For the text-containing cell, return its midpoint in (X, Y) coordinate format. 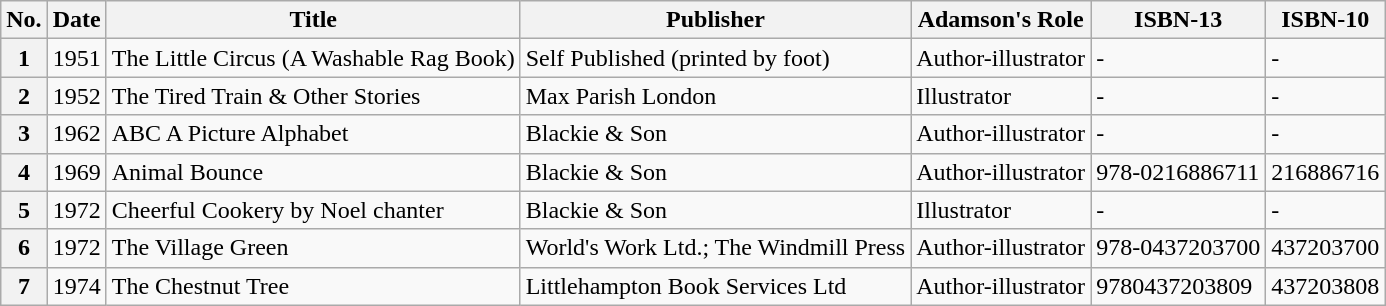
5 (24, 210)
1952 (76, 96)
1 (24, 58)
Max Parish London (716, 96)
ABC A Picture Alphabet (313, 134)
1962 (76, 134)
978-0437203700 (1178, 248)
9780437203809 (1178, 286)
1969 (76, 172)
216886716 (1326, 172)
2 (24, 96)
7 (24, 286)
978-0216886711 (1178, 172)
Title (313, 20)
1951 (76, 58)
Publisher (716, 20)
The Village Green (313, 248)
No. (24, 20)
Cheerful Cookery by Noel chanter (313, 210)
Adamson's Role (1001, 20)
4 (24, 172)
Littlehampton Book Services Ltd (716, 286)
437203700 (1326, 248)
437203808 (1326, 286)
ISBN-13 (1178, 20)
6 (24, 248)
1974 (76, 286)
The Little Circus (A Washable Rag Book) (313, 58)
The Tired Train & Other Stories (313, 96)
ISBN-10 (1326, 20)
The Chestnut Tree (313, 286)
Animal Bounce (313, 172)
Date (76, 20)
World's Work Ltd.; The Windmill Press (716, 248)
Self Published (printed by foot) (716, 58)
3 (24, 134)
